Search for the cell housing the specified text and yield its (x, y) center coordinate. 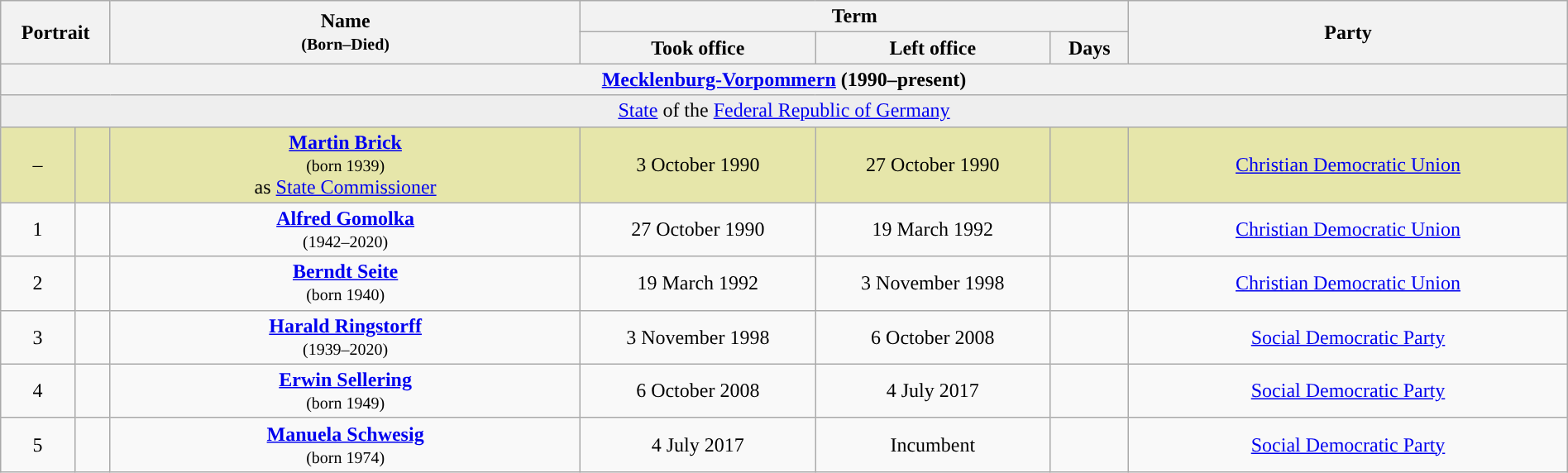
Incumbent (933, 445)
Party (1348, 32)
Harald Ringstorff(1939–2020) (345, 337)
3 October 1990 (698, 165)
1 (38, 230)
Name(Born–Died) (345, 32)
State of the Federal Republic of Germany (784, 111)
4 (38, 390)
Mecklenburg-Vorpommern (1990–present) (784, 79)
5 (38, 445)
Left office (933, 48)
Days (1090, 48)
Erwin Sellering(born 1949) (345, 390)
– (38, 165)
Manuela Schwesig(born 1974) (345, 445)
Term (855, 17)
Berndt Seite(born 1940) (345, 283)
Martin Brick(born 1939) as State Commissioner (345, 165)
Alfred Gomolka(1942–2020) (345, 230)
Took office (698, 48)
2 (38, 283)
3 (38, 337)
Portrait (56, 32)
